Scan for the cell matching the given text and deliver its (X, Y) coordinate at center. 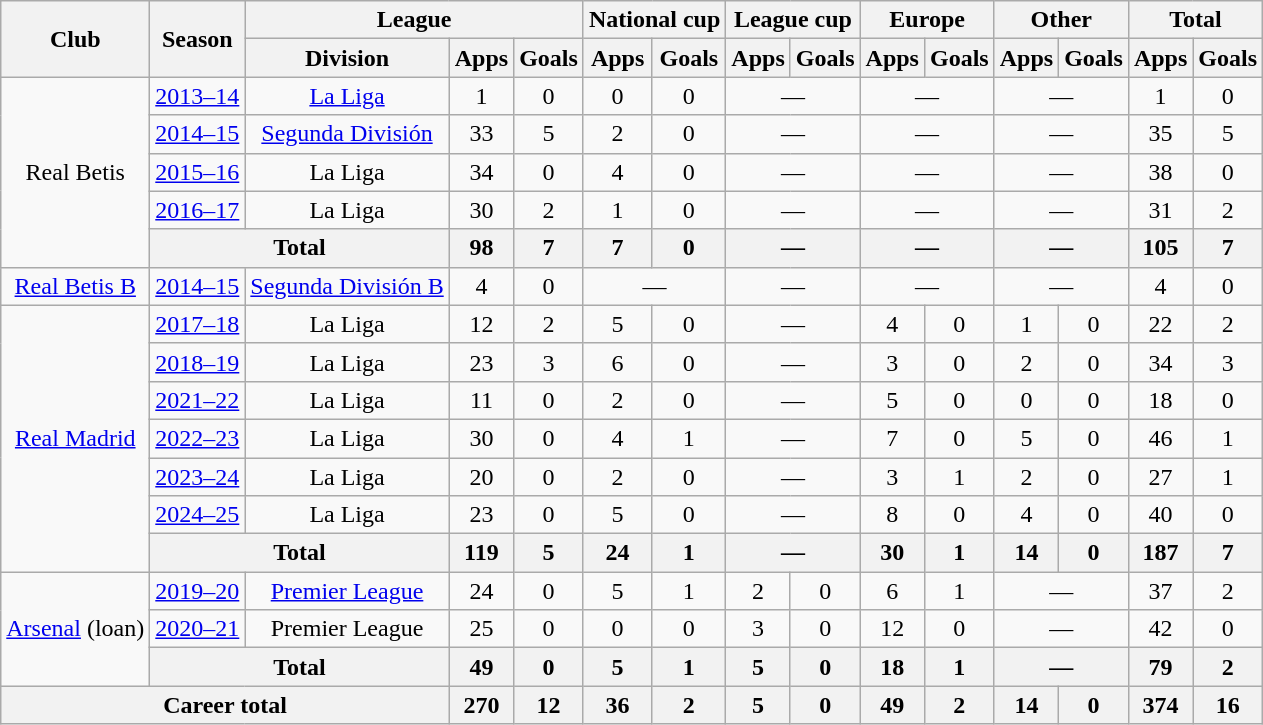
11 (481, 400)
46 (1160, 438)
2021–22 (198, 400)
2020–21 (198, 629)
37 (1160, 591)
105 (1160, 248)
270 (481, 705)
Real Betis (76, 172)
2024–25 (198, 515)
27 (1160, 477)
98 (481, 248)
2018–19 (198, 362)
20 (481, 477)
2023–24 (198, 477)
40 (1160, 515)
Real Betis B (76, 286)
2019–20 (198, 591)
2015–16 (198, 172)
35 (1160, 134)
National cup (654, 20)
Division (347, 58)
Career total (225, 705)
119 (481, 553)
Other (1061, 20)
2017–18 (198, 324)
79 (1160, 667)
42 (1160, 629)
33 (481, 134)
25 (481, 629)
16 (1228, 705)
8 (892, 515)
2016–17 (198, 210)
Real Madrid (76, 438)
Club (76, 39)
374 (1160, 705)
Season (198, 39)
187 (1160, 553)
22 (1160, 324)
League (414, 20)
38 (1160, 172)
Segunda División (347, 134)
League cup (793, 20)
Arsenal (loan) (76, 629)
31 (1160, 210)
2022–23 (198, 438)
36 (617, 705)
2013–14 (198, 96)
Segunda División B (347, 286)
Europe (927, 20)
